Capture the cell that displays the provided text and extract its (X, Y) central coordinate. 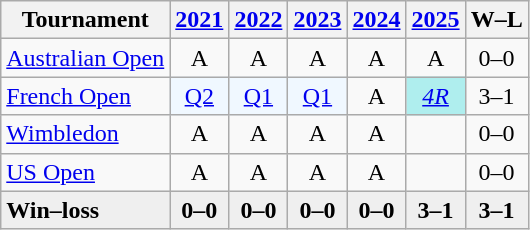
2024 (376, 20)
W–L (496, 20)
4R (436, 96)
2023 (318, 20)
Tournament (86, 20)
Wimbledon (86, 134)
French Open (86, 96)
Q2 (200, 96)
Australian Open (86, 58)
Win–loss (86, 210)
2025 (436, 20)
2021 (200, 20)
2022 (258, 20)
US Open (86, 172)
